Provide the (X, Y) coordinate of the cell's center where the given text is located.  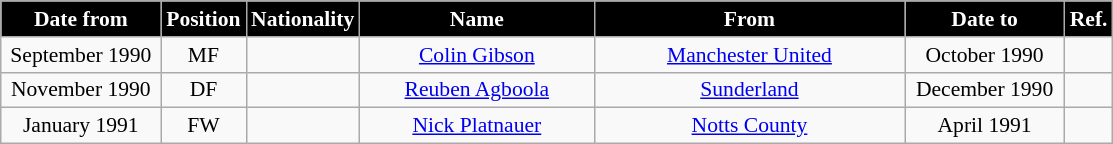
From (749, 19)
December 1990 (985, 90)
September 1990 (81, 55)
Reuben Agboola (476, 90)
October 1990 (985, 55)
Position (204, 19)
FW (204, 126)
DF (204, 90)
Date from (81, 19)
Name (476, 19)
Date to (985, 19)
Manchester United (749, 55)
Sunderland (749, 90)
Nationality (302, 19)
November 1990 (81, 90)
Colin Gibson (476, 55)
January 1991 (81, 126)
April 1991 (985, 126)
Nick Platnauer (476, 126)
MF (204, 55)
Ref. (1089, 19)
Notts County (749, 126)
